From the cell containing the given text, extract its center point as (X, Y) coordinate. 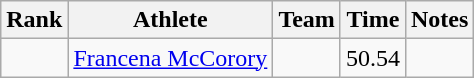
Athlete (170, 20)
Team (307, 20)
Francena McCorory (170, 58)
Rank (34, 20)
Notes (439, 20)
Time (372, 20)
50.54 (372, 58)
